Capture the cell that displays the provided text and extract its [x, y] central coordinate. 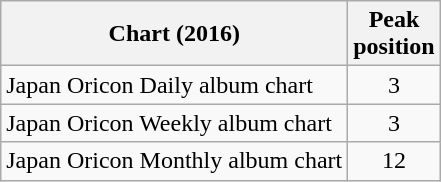
12 [394, 161]
Chart (2016) [174, 34]
Japan Oricon Daily album chart [174, 85]
Peakposition [394, 34]
Japan Oricon Weekly album chart [174, 123]
Japan Oricon Monthly album chart [174, 161]
